Detect which cell encompasses the target text, then output its [x, y] center coordinate. 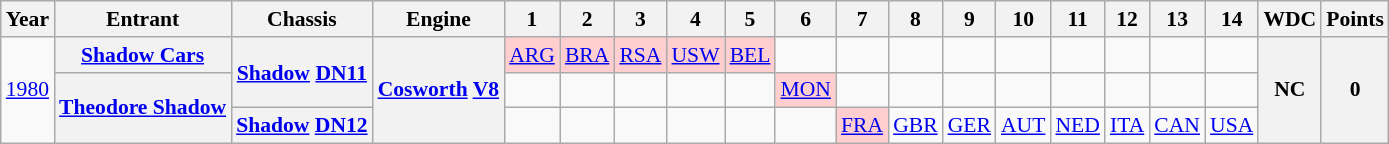
Shadow DN12 [302, 126]
CAN [1177, 126]
1 [532, 19]
0 [1355, 90]
9 [970, 19]
2 [588, 19]
FRA [862, 126]
Shadow DN11 [302, 72]
4 [695, 19]
ARG [532, 55]
USW [695, 55]
10 [1023, 19]
ITA [1127, 126]
Chassis [302, 19]
Points [1355, 19]
1980 [28, 90]
Theodore Shadow [142, 108]
GBR [916, 126]
5 [750, 19]
14 [1232, 19]
MON [806, 90]
8 [916, 19]
13 [1177, 19]
Shadow Cars [142, 55]
Entrant [142, 19]
USA [1232, 126]
11 [1077, 19]
6 [806, 19]
7 [862, 19]
BRA [588, 55]
NED [1077, 126]
NC [1290, 90]
GER [970, 126]
BEL [750, 55]
3 [640, 19]
AUT [1023, 126]
12 [1127, 19]
Year [28, 19]
WDC [1290, 19]
RSA [640, 55]
Cosworth V8 [438, 90]
Engine [438, 19]
